Find where the given text appears and provide that cell's center as (x, y) coordinate. 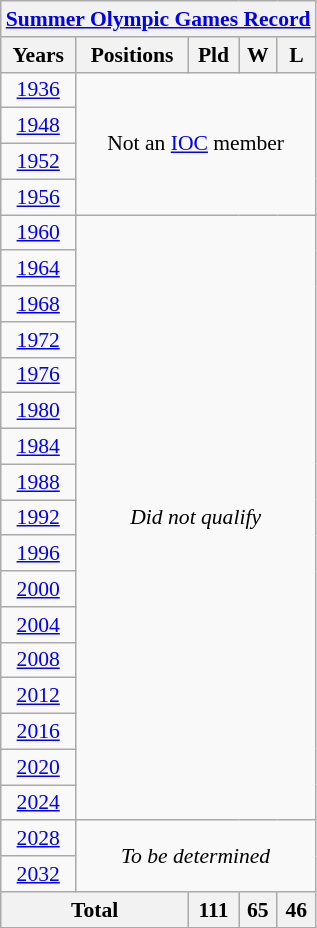
1976 (38, 375)
W (258, 55)
Summer Olympic Games Record (158, 19)
1964 (38, 269)
65 (258, 910)
111 (213, 910)
2016 (38, 732)
To be determined (196, 856)
2004 (38, 625)
1936 (38, 90)
2020 (38, 767)
1988 (38, 482)
Positions (132, 55)
1996 (38, 554)
1980 (38, 411)
1972 (38, 340)
Did not qualify (196, 518)
2032 (38, 874)
1952 (38, 162)
1956 (38, 197)
2008 (38, 660)
1984 (38, 447)
Not an IOC member (196, 143)
46 (296, 910)
2000 (38, 589)
Years (38, 55)
1992 (38, 518)
2028 (38, 839)
1948 (38, 126)
1968 (38, 304)
2024 (38, 803)
Pld (213, 55)
1960 (38, 233)
Total (95, 910)
L (296, 55)
2012 (38, 696)
